Locate the cell with the specified text and output its [X, Y] center coordinate. 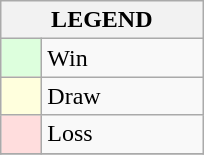
Loss [122, 134]
Draw [122, 96]
Win [122, 58]
LEGEND [102, 20]
